Determine the (x, y) coordinate at the center of the cell enclosing the given text.  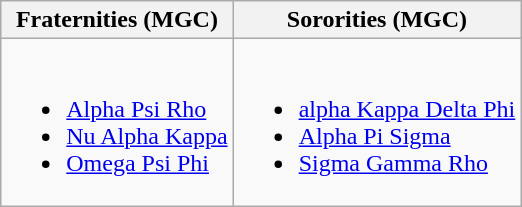
Sororities (MGC) (377, 20)
Alpha Psi RhoNu Alpha KappaOmega Psi Phi (117, 122)
Fraternities (MGC) (117, 20)
alpha Kappa Delta PhiAlpha Pi SigmaSigma Gamma Rho (377, 122)
